Extract the [X, Y] coordinate from the center of the cell holding the provided text.  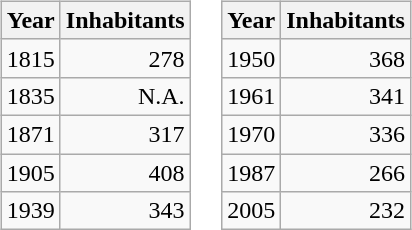
368 [346, 58]
232 [346, 211]
2005 [252, 211]
1905 [30, 173]
317 [125, 134]
1961 [252, 96]
1939 [30, 211]
N.A. [125, 96]
336 [346, 134]
1970 [252, 134]
1871 [30, 134]
1987 [252, 173]
343 [125, 211]
1815 [30, 58]
266 [346, 173]
341 [346, 96]
1835 [30, 96]
1950 [252, 58]
278 [125, 58]
408 [125, 173]
